Detect which cell encompasses the target text, then output its [x, y] center coordinate. 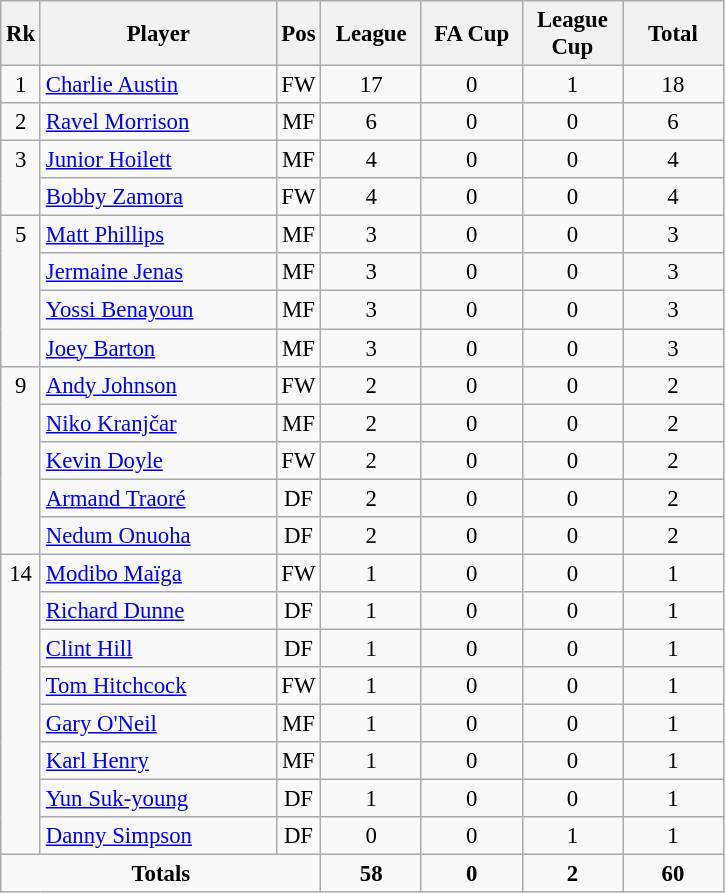
5 [21, 291]
League [372, 34]
Joey Barton [158, 348]
Niko Kranjčar [158, 423]
Richard Dunne [158, 611]
Tom Hitchcock [158, 686]
60 [674, 874]
14 [21, 704]
58 [372, 874]
League Cup [572, 34]
Karl Henry [158, 761]
18 [674, 85]
Player [158, 34]
Yossi Benayoun [158, 310]
FA Cup [472, 34]
Pos [298, 34]
Andy Johnson [158, 385]
Modibo Maïga [158, 573]
Rk [21, 34]
Kevin Doyle [158, 460]
Bobby Zamora [158, 197]
Clint Hill [158, 648]
Charlie Austin [158, 85]
Totals [161, 874]
Total [674, 34]
Nedum Onuoha [158, 536]
Junior Hoilett [158, 160]
9 [21, 460]
Jermaine Jenas [158, 273]
Danny Simpson [158, 836]
Gary O'Neil [158, 724]
17 [372, 85]
Armand Traoré [158, 498]
Yun Suk-young [158, 799]
Ravel Morrison [158, 122]
Matt Phillips [158, 235]
